Determine the (X, Y) coordinate at the center of the cell enclosing the given text.  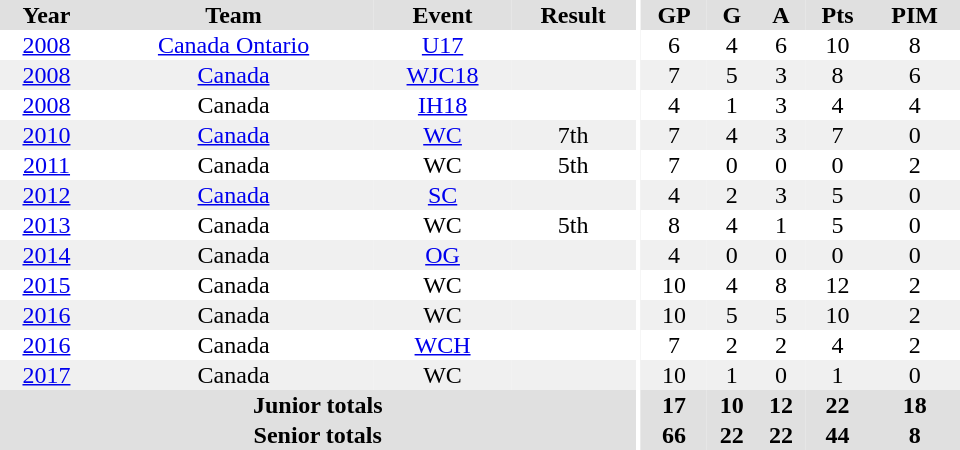
Year (46, 15)
2013 (46, 225)
Senior totals (318, 435)
G (732, 15)
2014 (46, 255)
WJC18 (442, 75)
44 (838, 435)
2015 (46, 285)
Event (442, 15)
18 (914, 405)
7th (574, 135)
A (780, 15)
WCH (442, 345)
GP (674, 15)
17 (674, 405)
PIM (914, 15)
Junior totals (318, 405)
66 (674, 435)
Result (574, 15)
Pts (838, 15)
2011 (46, 165)
2010 (46, 135)
2012 (46, 195)
U17 (442, 45)
2017 (46, 375)
IH18 (442, 105)
SC (442, 195)
Team (234, 15)
OG (442, 255)
Canada Ontario (234, 45)
